Find where the given text appears and provide that cell's center as [x, y] coordinate. 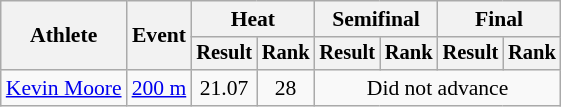
21.07 [224, 88]
28 [286, 88]
Final [500, 19]
Athlete [64, 36]
200 m [160, 88]
Did not advance [437, 88]
Heat [252, 19]
Kevin Moore [64, 88]
Semifinal [376, 19]
Event [160, 36]
